Scan for the cell matching the given text and deliver its [X, Y] coordinate at center. 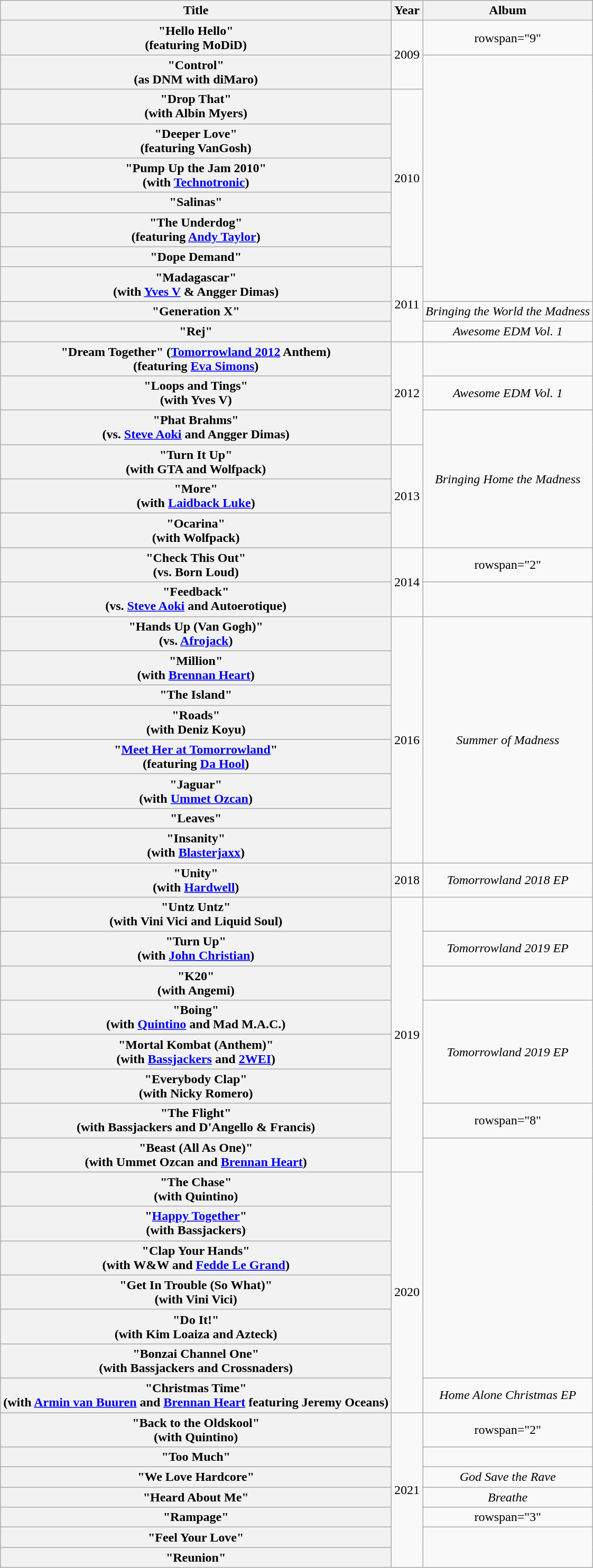
"Feel Your Love" [196, 1537]
"Boing" (with Quintino and Mad M.A.C.) [196, 1017]
"Jaguar" (with Ummet Ozcan) [196, 791]
"Untz Untz" (with Vini Vici and Liquid Soul) [196, 915]
"The Underdog"(featuring Andy Taylor) [196, 229]
rowspan="8" [508, 1121]
2013 [407, 496]
"Everybody Clap" (with Nicky Romero) [196, 1086]
Breathe [508, 1497]
"Generation X" [196, 311]
"Phat Brahms"(vs. Steve Aoki and Angger Dimas) [196, 428]
"Madagascar"(with Yves V & Angger Dimas) [196, 284]
"Loops and Tings"(with Yves V) [196, 393]
rowspan="3" [508, 1517]
"Check This Out"(vs. Born Loud) [196, 565]
Summer of Madness [508, 739]
"Turn Up" (with John Christian) [196, 949]
"Get In Trouble (So What)" (with Vini Vici) [196, 1292]
"More" (with Laidback Luke) [196, 496]
"Roads" (with Deniz Koyu) [196, 722]
"Salinas" [196, 202]
"Leaves" [196, 818]
"Ocarina"(with Wolfpack) [196, 530]
"Reunion" [196, 1557]
"The Flight" (with Bassjackers and D'Angello & Francis) [196, 1121]
"Drop That" (with Albin Myers) [196, 107]
Bringing Home the Madness [508, 479]
"Happy Together" (with Bassjackers) [196, 1223]
"Hello Hello"(featuring MoDiD) [196, 38]
"Unity" (with Hardwell) [196, 880]
"Christmas Time" (with Armin van Buuren and Brennan Heart featuring Jeremy Oceans) [196, 1395]
"Rampage" [196, 1517]
2011 [407, 304]
2016 [407, 739]
"Insanity" (with Blasterjaxx) [196, 845]
Bringing the World the Madness [508, 311]
"Dream Together" (Tomorrowland 2012 Anthem)(featuring Eva Simons) [196, 358]
"Back to the Oldskool" (with Quintino) [196, 1429]
"Meet Her at Tomorrowland" (featuring Da Hool) [196, 756]
"Control"(as DNM with diMaro) [196, 72]
"Mortal Kombat (Anthem)" (with Bassjackers and 2WEI) [196, 1052]
2019 [407, 1035]
"Turn It Up" (with GTA and Wolfpack) [196, 462]
"Feedback" (vs. Steve Aoki and Autoerotique) [196, 599]
2018 [407, 880]
2012 [407, 393]
"Deeper Love"(featuring VanGosh) [196, 140]
"Do It!" (with Kim Loaiza and Azteck) [196, 1327]
Title [196, 11]
"The Chase" (with Quintino) [196, 1189]
2021 [407, 1489]
"K20" (with Angemi) [196, 983]
God Save the Rave [508, 1477]
2014 [407, 582]
"We Love Hardcore" [196, 1477]
Tomorrowland 2018 EP [508, 880]
"Rej" [196, 331]
rowspan="9" [508, 38]
"Beast (All As One)" (with Ummet Ozcan and Brennan Heart) [196, 1154]
"Clap Your Hands"(with W&W and Fedde Le Grand) [196, 1258]
"Hands Up (Van Gogh)" (vs. Afrojack) [196, 634]
2020 [407, 1292]
"Pump Up the Jam 2010" (with Technotronic) [196, 175]
2009 [407, 55]
2010 [407, 178]
"The Island" [196, 695]
"Dope Demand" [196, 257]
Home Alone Christmas EP [508, 1395]
"Bonzai Channel One" (with Bassjackers and Crossnaders) [196, 1360]
Year [407, 11]
"Heard About Me" [196, 1497]
"Million" (with Brennan Heart) [196, 668]
"Too Much" [196, 1457]
Album [508, 11]
